Provide the [x, y] coordinate of the cell's center where the given text is located.  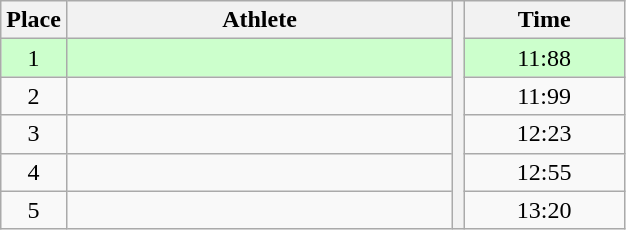
Place [34, 20]
3 [34, 134]
12:55 [544, 172]
5 [34, 210]
1 [34, 58]
12:23 [544, 134]
4 [34, 172]
Athlete [259, 20]
Time [544, 20]
11:99 [544, 96]
2 [34, 96]
11:88 [544, 58]
13:20 [544, 210]
